Locate the cell with the specified text and output its (X, Y) center coordinate. 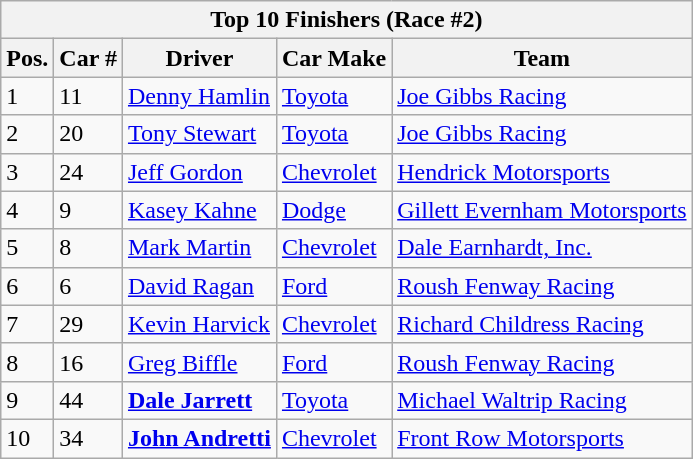
10 (28, 438)
Gillett Evernham Motorsports (542, 210)
Pos. (28, 58)
Driver (199, 58)
5 (28, 248)
Front Row Motorsports (542, 438)
Michael Waltrip Racing (542, 400)
Jeff Gordon (199, 172)
David Ragan (199, 286)
24 (88, 172)
Dale Jarrett (199, 400)
Kasey Kahne (199, 210)
4 (28, 210)
Dodge (334, 210)
20 (88, 134)
Denny Hamlin (199, 96)
29 (88, 324)
Car Make (334, 58)
1 (28, 96)
Dale Earnhardt, Inc. (542, 248)
Greg Biffle (199, 362)
44 (88, 400)
Car # (88, 58)
Richard Childress Racing (542, 324)
Team (542, 58)
Mark Martin (199, 248)
Tony Stewart (199, 134)
16 (88, 362)
11 (88, 96)
2 (28, 134)
Hendrick Motorsports (542, 172)
Top 10 Finishers (Race #2) (346, 20)
Kevin Harvick (199, 324)
John Andretti (199, 438)
3 (28, 172)
34 (88, 438)
7 (28, 324)
